Find where the given text appears and provide that cell's center as (X, Y) coordinate. 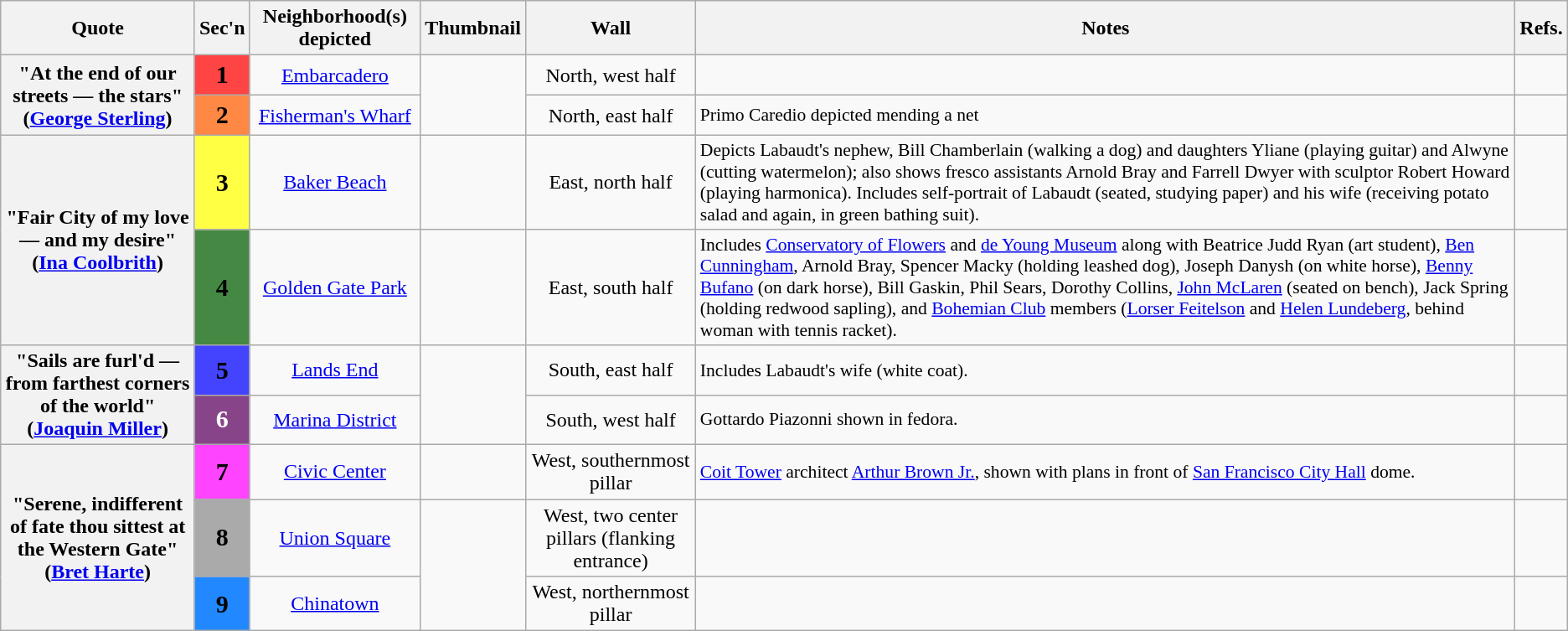
9 (222, 603)
Notes (1106, 28)
East, south half (610, 287)
North, west half (610, 75)
Lands End (335, 370)
"Fair City of my love — and my desire"(Ina Coolbrith) (98, 241)
"Sails are furl'd — from farthest corners of the world"(Joaquin Miller) (98, 396)
South, east half (610, 370)
Includes Labaudt's wife (white coat). (1106, 370)
2 (222, 116)
3 (222, 183)
South, west half (610, 420)
West, southernmost pillar (610, 473)
Fisherman's Wharf (335, 116)
4 (222, 287)
East, north half (610, 183)
Coit Tower architect Arthur Brown Jr., shown with plans in front of San Francisco City Hall dome. (1106, 473)
Primo Caredio depicted mending a net (1106, 116)
Chinatown (335, 603)
Neighborhood(s) depicted (335, 28)
"At the end of our streets — the stars"(George Sterling) (98, 96)
Gottardo Piazonni shown in fedora. (1106, 420)
Golden Gate Park (335, 287)
Baker Beach (335, 183)
Union Square (335, 538)
6 (222, 420)
7 (222, 473)
Sec'n (222, 28)
Thumbnail (473, 28)
Refs. (1541, 28)
Civic Center (335, 473)
8 (222, 538)
Wall (610, 28)
North, east half (610, 116)
West, two center pillars (flanking entrance) (610, 538)
Quote (98, 28)
1 (222, 75)
"Serene, indifferent of fate thou sittest at the Western Gate"(Bret Harte) (98, 538)
5 (222, 370)
Marina District (335, 420)
Embarcadero (335, 75)
West, northernmost pillar (610, 603)
